Locate the cell with the specified text and output its (X, Y) center coordinate. 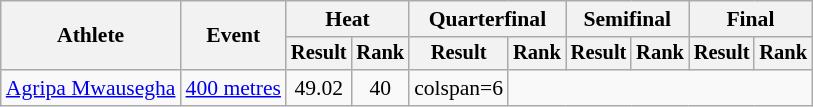
400 metres (234, 88)
colspan=6 (458, 88)
Athlete (91, 36)
Agripa Mwausegha (91, 88)
Event (234, 36)
49.02 (319, 88)
Heat (348, 19)
Final (750, 19)
Quarterfinal (488, 19)
40 (381, 88)
Semifinal (628, 19)
